Output the (X, Y) coordinate of the center of the cell containing the given text.  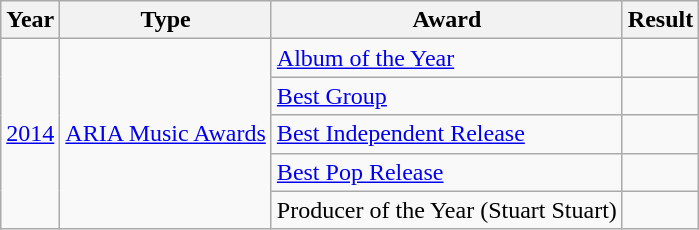
Best Pop Release (446, 172)
Album of the Year (446, 58)
Award (446, 20)
Year (30, 20)
Result (660, 20)
Producer of the Year (Stuart Stuart) (446, 210)
Best Independent Release (446, 134)
Type (166, 20)
2014 (30, 134)
Best Group (446, 96)
ARIA Music Awards (166, 134)
